Provide the [x, y] coordinate of the cell's center where the given text is located.  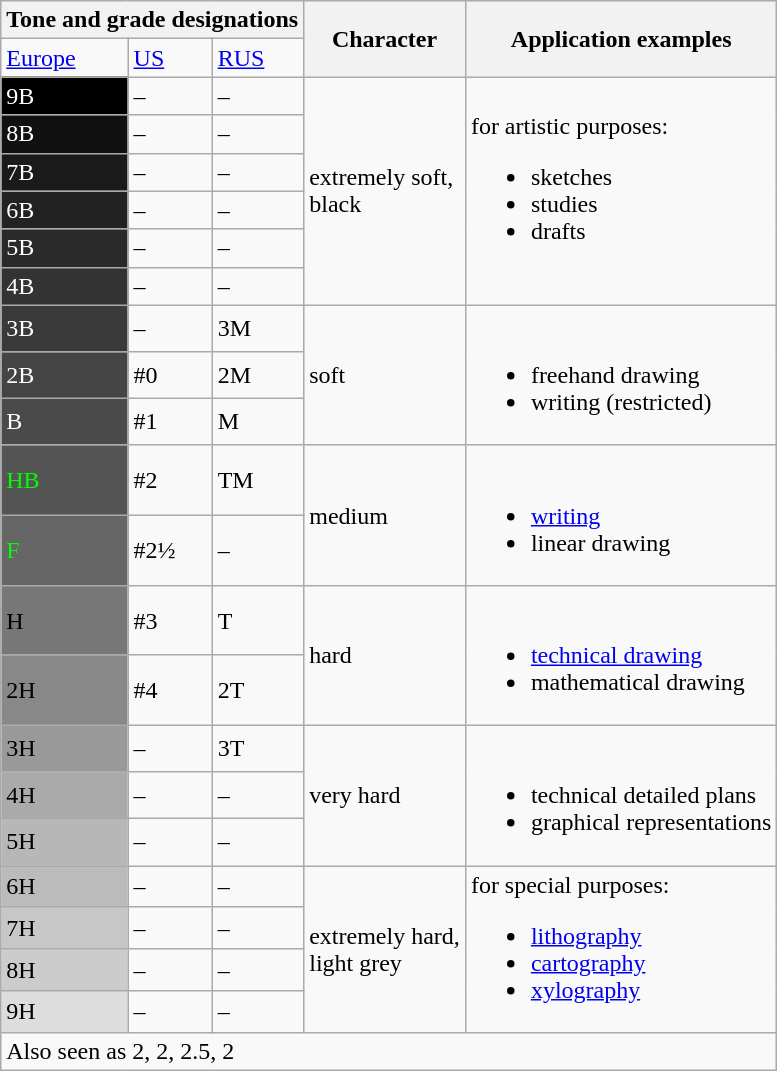
H [64, 620]
M [258, 422]
6B [64, 210]
5H [64, 842]
B [64, 422]
Character [385, 39]
#4 [170, 690]
technical drawingmathematical drawing [621, 655]
8B [64, 134]
TM [258, 480]
#3 [170, 620]
9B [64, 96]
8H [64, 970]
freehand drawingwriting (restricted) [621, 375]
#2 [170, 480]
Europe [64, 58]
very hard [385, 795]
2T [258, 690]
Application examples [621, 39]
for artistic purposes:sketchesstudiesdrafts [621, 191]
HB [64, 480]
3H [64, 748]
4B [64, 286]
T [258, 620]
7B [64, 172]
6H [64, 887]
#1 [170, 422]
9H [64, 1012]
7H [64, 928]
5B [64, 248]
2М [258, 376]
2B [64, 376]
technical detailed plansgraphical representations [621, 795]
2H [64, 690]
F [64, 550]
for special purposes:lithographycartographyxylography [621, 950]
US [170, 58]
3M [258, 328]
Tone and grade designations [152, 20]
3T [258, 748]
4H [64, 796]
soft [385, 375]
hard [385, 655]
#2½ [170, 550]
medium [385, 515]
3B [64, 328]
extremely soft,black [385, 191]
RUS [258, 58]
Also seen as 2, 2, 2.5, 2 [389, 1052]
#0 [170, 376]
writinglinear drawing [621, 515]
extremely hard,light grey [385, 950]
